Pinpoint the cell where the given text exists, returning its (X, Y) midpoint coordinate. 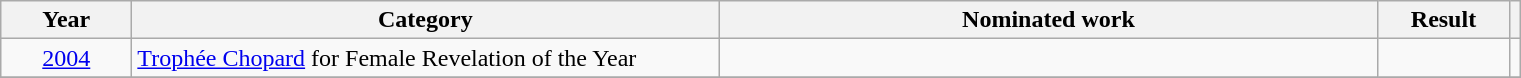
Trophée Chopard for Female Revelation of the Year (426, 58)
2004 (66, 58)
Category (426, 20)
Year (66, 20)
Nominated work (1048, 20)
Result (1444, 20)
